Return (x, y) of the center of cell containing provided text 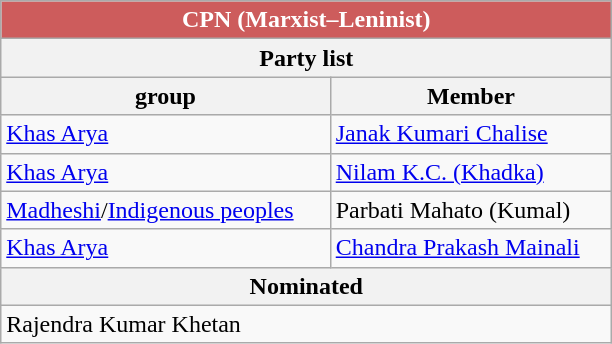
Member (471, 96)
Parbati Mahato (Kumal) (471, 210)
Party list (306, 58)
Nilam K.C. (Khadka) (471, 172)
Nominated (306, 286)
Rajendra Kumar Khetan (306, 324)
Chandra Prakash Mainali (471, 248)
group (166, 96)
Janak Kumari Chalise (471, 134)
CPN (Marxist–Leninist) (306, 20)
Madheshi/Indigenous peoples (166, 210)
